From the cell containing the given text, extract its center point as [x, y] coordinate. 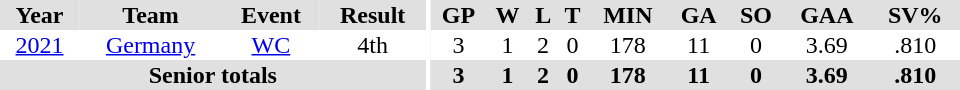
MIN [628, 15]
Event [271, 15]
WC [271, 45]
GAA [826, 15]
Result [373, 15]
2021 [40, 45]
T [572, 15]
Senior totals [213, 75]
Year [40, 15]
GP [458, 15]
W [508, 15]
GA [698, 15]
SV% [915, 15]
L [542, 15]
4th [373, 45]
Germany [150, 45]
Team [150, 15]
SO [756, 15]
